Capture the cell that displays the provided text and extract its (x, y) central coordinate. 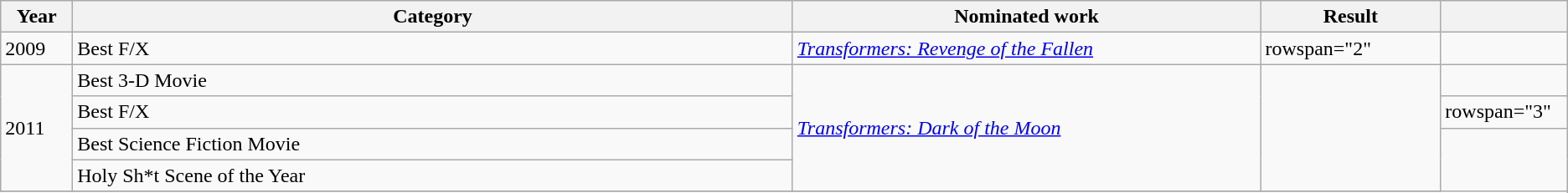
Category (433, 17)
Holy Sh*t Scene of the Year (433, 175)
Transformers: Revenge of the Fallen (1027, 48)
Transformers: Dark of the Moon (1027, 128)
rowspan="2" (1350, 48)
Result (1350, 17)
Nominated work (1027, 17)
2011 (37, 128)
Year (37, 17)
Best 3-D Movie (433, 80)
rowspan="3" (1504, 112)
Best Science Fiction Movie (433, 144)
2009 (37, 48)
